Capture the cell that displays the provided text and extract its (x, y) central coordinate. 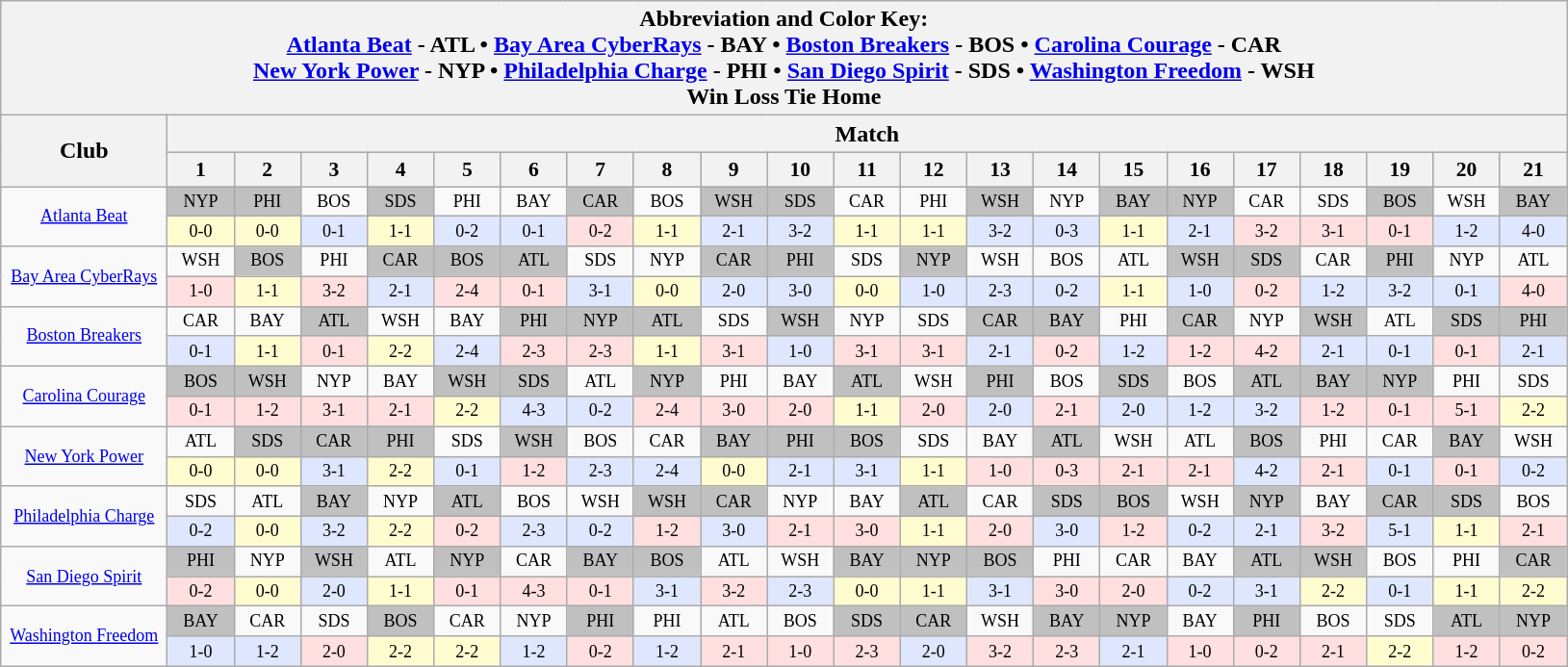
San Diego Spirit (85, 577)
5 (468, 169)
Match (867, 134)
7 (601, 169)
17 (1267, 169)
New York Power (85, 456)
13 (999, 169)
Washington Freedom (85, 636)
1 (200, 169)
Club (85, 151)
14 (1067, 169)
4 (400, 169)
21 (1533, 169)
Philadelphia Charge (85, 516)
Atlanta Beat (85, 217)
16 (1199, 169)
12 (934, 169)
19 (1400, 169)
8 (666, 169)
Carolina Courage (85, 397)
15 (1134, 169)
6 (533, 169)
Bay Area CyberRays (85, 276)
20 (1467, 169)
9 (733, 169)
2 (268, 169)
3 (333, 169)
10 (801, 169)
11 (866, 169)
Boston Breakers (85, 336)
18 (1332, 169)
